From the cell containing the given text, extract its center point as [X, Y] coordinate. 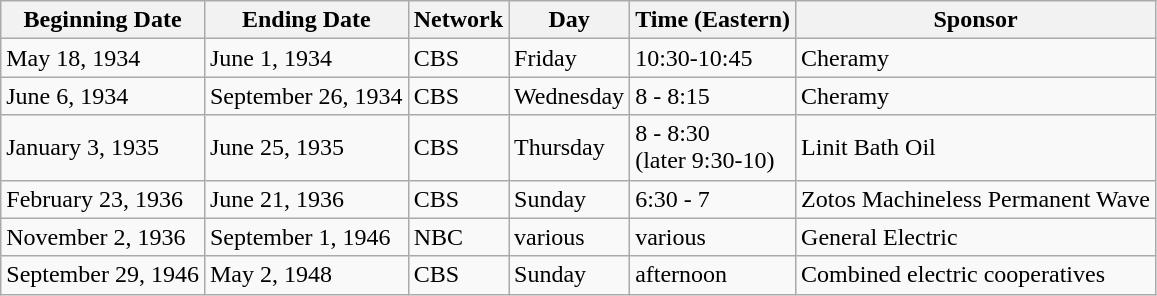
June 21, 1936 [306, 199]
afternoon [713, 275]
Thursday [570, 148]
November 2, 1936 [103, 237]
General Electric [976, 237]
8 - 8:30(later 9:30-10) [713, 148]
Wednesday [570, 96]
Linit Bath Oil [976, 148]
Network [458, 20]
Time (Eastern) [713, 20]
June 6, 1934 [103, 96]
May 2, 1948 [306, 275]
10:30-10:45 [713, 58]
June 25, 1935 [306, 148]
September 29, 1946 [103, 275]
May 18, 1934 [103, 58]
Combined electric cooperatives [976, 275]
Sponsor [976, 20]
June 1, 1934 [306, 58]
February 23, 1936 [103, 199]
Friday [570, 58]
September 26, 1934 [306, 96]
September 1, 1946 [306, 237]
NBC [458, 237]
6:30 - 7 [713, 199]
Zotos Machineless Permanent Wave [976, 199]
8 - 8:15 [713, 96]
Day [570, 20]
Beginning Date [103, 20]
Ending Date [306, 20]
January 3, 1935 [103, 148]
